Extract the [X, Y] coordinate from the center of the cell holding the provided text.  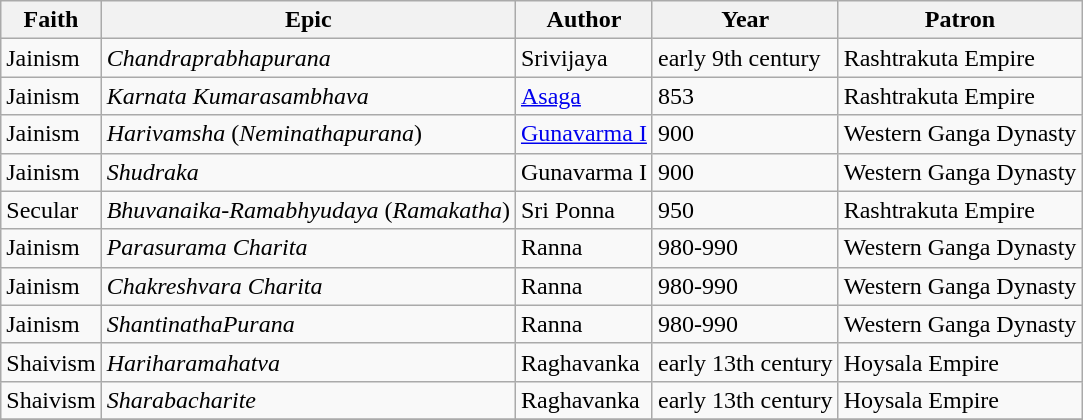
Faith [51, 20]
Chakreshvara Charita [308, 286]
Asaga [584, 96]
Author [584, 20]
Karnata Kumarasambhava [308, 96]
Sri Ponna [584, 210]
853 [745, 96]
ShantinathaPurana [308, 324]
Chandraprabhapurana [308, 58]
Shudraka [308, 172]
Epic [308, 20]
Sharabacharite [308, 400]
Srivijaya [584, 58]
Harivamsha (Neminathapurana) [308, 134]
Parasurama Charita [308, 248]
950 [745, 210]
Patron [960, 20]
early 9th century [745, 58]
Hariharamahatva [308, 362]
Secular [51, 210]
Bhuvanaika-Ramabhyudaya (Ramakatha) [308, 210]
Year [745, 20]
